Scan for the cell matching the given text and deliver its (x, y) coordinate at center. 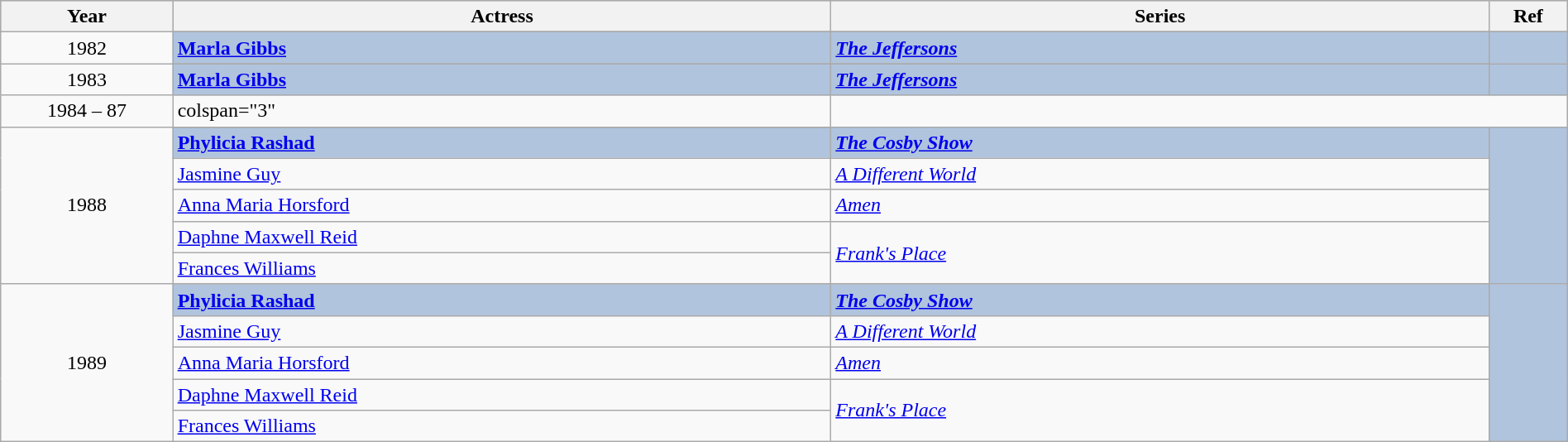
1989 (87, 363)
Ref (1528, 17)
Actress (502, 17)
1982 (87, 48)
Year (87, 17)
1983 (87, 79)
colspan="3" (502, 111)
Series (1160, 17)
1988 (87, 205)
1984 – 87 (87, 111)
